Output the [X, Y] coordinate of the center of the cell containing the given text.  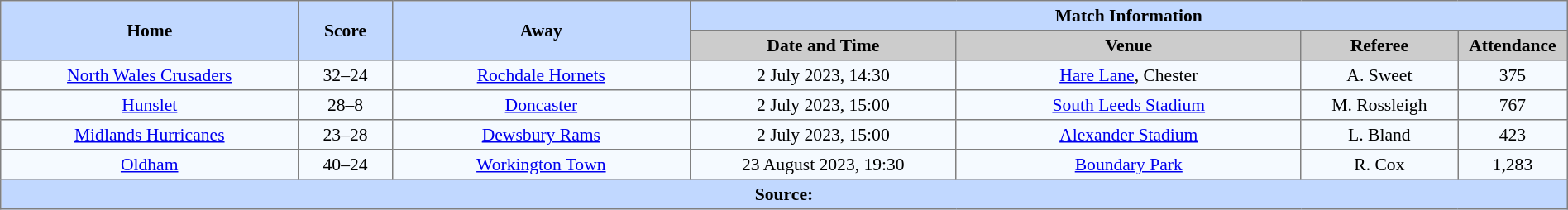
Referee [1379, 45]
423 [1513, 135]
Hare Lane, Chester [1128, 75]
32–24 [346, 75]
South Leeds Stadium [1128, 105]
Source: [784, 194]
23 August 2023, 19:30 [823, 165]
A. Sweet [1379, 75]
23–28 [346, 135]
M. Rossleigh [1379, 105]
375 [1513, 75]
Dewsbury Rams [541, 135]
767 [1513, 105]
Alexander Stadium [1128, 135]
40–24 [346, 165]
Attendance [1513, 45]
Date and Time [823, 45]
L. Bland [1379, 135]
Midlands Hurricanes [150, 135]
28–8 [346, 105]
R. Cox [1379, 165]
Home [150, 31]
Doncaster [541, 105]
1,283 [1513, 165]
Venue [1128, 45]
Match Information [1128, 16]
North Wales Crusaders [150, 75]
Rochdale Hornets [541, 75]
Away [541, 31]
Oldham [150, 165]
Workington Town [541, 165]
Hunslet [150, 105]
2 July 2023, 14:30 [823, 75]
Score [346, 31]
Boundary Park [1128, 165]
